Return (X, Y) of the center of cell containing provided text 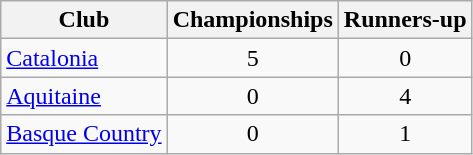
Runners-up (405, 20)
Basque Country (84, 134)
Club (84, 20)
1 (405, 134)
5 (252, 58)
Aquitaine (84, 96)
4 (405, 96)
Catalonia (84, 58)
Championships (252, 20)
